From the cell containing the given text, extract its center point as (x, y) coordinate. 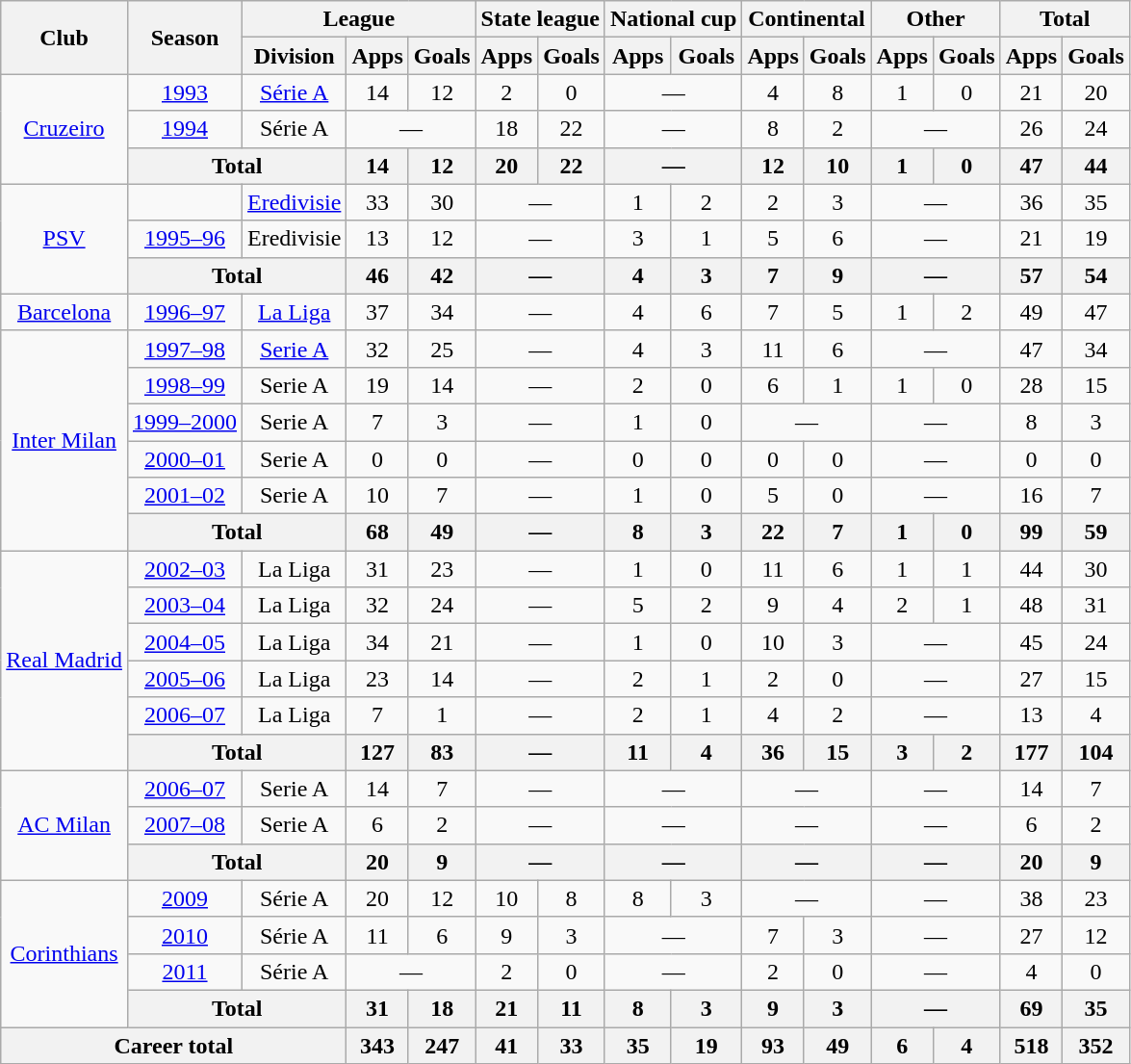
28 (1031, 385)
National cup (673, 19)
1993 (185, 92)
54 (1096, 275)
Cruzeiro (64, 129)
Season (185, 38)
Career total (173, 1045)
Corinthians (64, 953)
2010 (185, 935)
1995–96 (185, 239)
38 (1031, 898)
State league (540, 19)
League (360, 19)
2009 (185, 898)
2011 (185, 972)
46 (377, 275)
1997–98 (185, 349)
93 (773, 1045)
2001–02 (185, 496)
25 (442, 349)
1998–99 (185, 385)
1999–2000 (185, 422)
Other (936, 19)
Inter Milan (64, 440)
104 (1096, 752)
352 (1096, 1045)
42 (442, 275)
48 (1031, 606)
AC Milan (64, 825)
2005–06 (185, 679)
518 (1031, 1045)
37 (377, 312)
1996–97 (185, 312)
Real Madrid (64, 661)
45 (1031, 642)
68 (377, 532)
1994 (185, 129)
2004–05 (185, 642)
2003–04 (185, 606)
57 (1031, 275)
PSV (64, 239)
26 (1031, 129)
2002–03 (185, 569)
Continental (807, 19)
247 (442, 1045)
177 (1031, 752)
Barcelona (64, 312)
59 (1096, 532)
99 (1031, 532)
69 (1031, 1008)
16 (1031, 496)
83 (442, 752)
343 (377, 1045)
Club (64, 38)
2007–08 (185, 825)
127 (377, 752)
2000–01 (185, 459)
41 (506, 1045)
Division (295, 56)
